Find where the given text appears and provide that cell's center as [X, Y] coordinate. 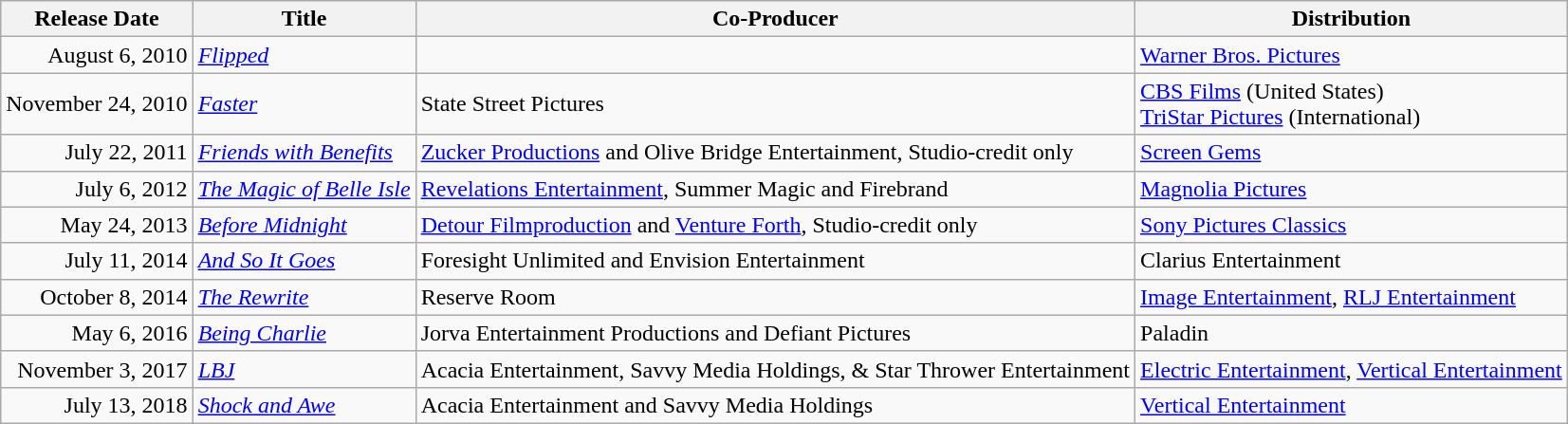
Before Midnight [304, 225]
Flipped [304, 55]
CBS Films (United States)TriStar Pictures (International) [1352, 104]
May 24, 2013 [97, 225]
Warner Bros. Pictures [1352, 55]
Release Date [97, 19]
Shock and Awe [304, 405]
Distribution [1352, 19]
Screen Gems [1352, 153]
May 6, 2016 [97, 333]
Reserve Room [775, 297]
November 24, 2010 [97, 104]
August 6, 2010 [97, 55]
July 13, 2018 [97, 405]
Being Charlie [304, 333]
Foresight Unlimited and Envision Entertainment [775, 261]
Zucker Productions and Olive Bridge Entertainment, Studio-credit only [775, 153]
Clarius Entertainment [1352, 261]
Paladin [1352, 333]
July 22, 2011 [97, 153]
Electric Entertainment, Vertical Entertainment [1352, 369]
Title [304, 19]
Acacia Entertainment, Savvy Media Holdings, & Star Thrower Entertainment [775, 369]
Acacia Entertainment and Savvy Media Holdings [775, 405]
Magnolia Pictures [1352, 189]
Detour Filmproduction and Venture Forth, Studio-credit only [775, 225]
Co-Producer [775, 19]
State Street Pictures [775, 104]
And So It Goes [304, 261]
Friends with Benefits [304, 153]
The Rewrite [304, 297]
Vertical Entertainment [1352, 405]
Revelations Entertainment, Summer Magic and Firebrand [775, 189]
The Magic of Belle Isle [304, 189]
November 3, 2017 [97, 369]
Faster [304, 104]
LBJ [304, 369]
July 11, 2014 [97, 261]
Image Entertainment, RLJ Entertainment [1352, 297]
October 8, 2014 [97, 297]
Sony Pictures Classics [1352, 225]
July 6, 2012 [97, 189]
Jorva Entertainment Productions and Defiant Pictures [775, 333]
